Provide the (x, y) coordinate of the cell's center where the given text is located.  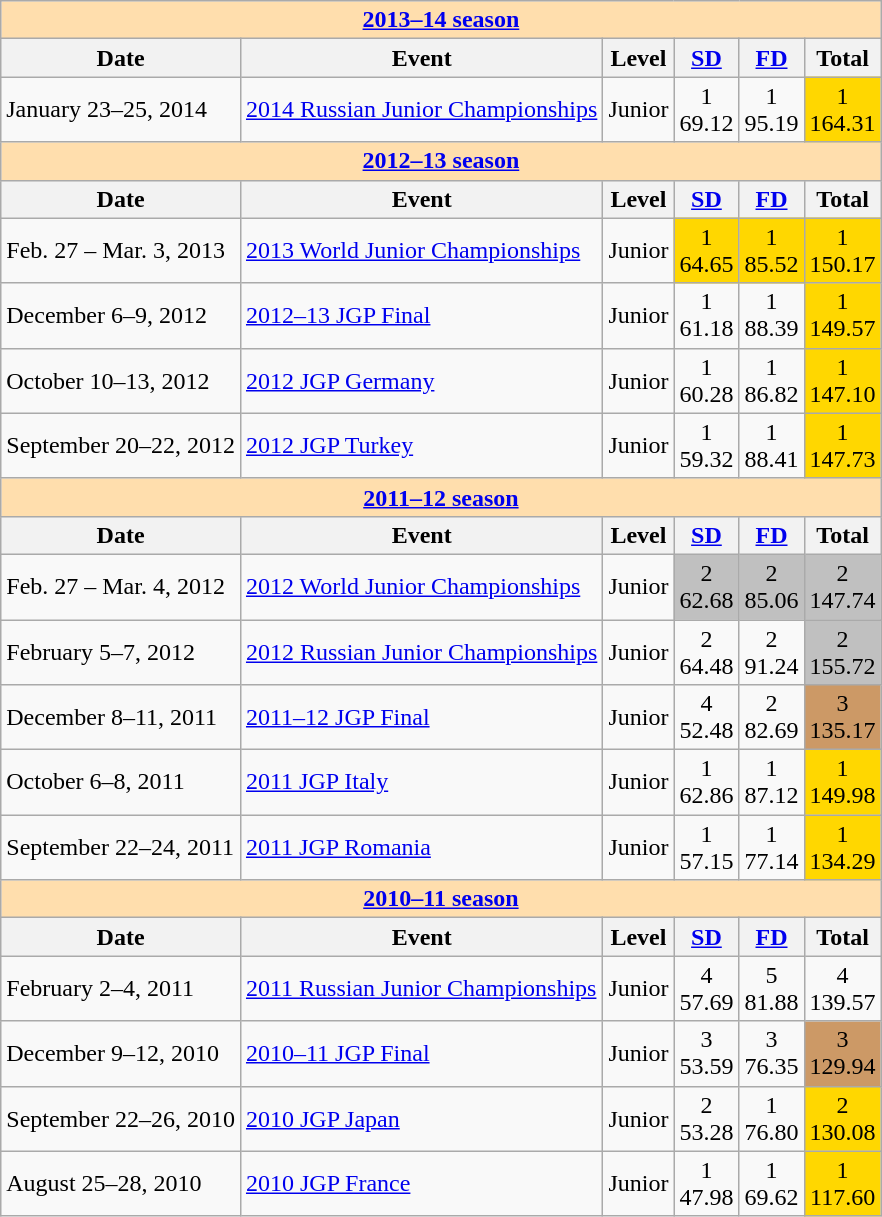
December 9–12, 2010 (121, 1054)
4 139.57 (842, 988)
2011 JGP Romania (421, 848)
1 88.41 (772, 446)
1 62.86 (706, 782)
3 76.35 (772, 1054)
2012 JGP Germany (421, 380)
October 10–13, 2012 (121, 380)
2010–11 JGP Final (421, 1054)
1 147.73 (842, 446)
2 130.08 (842, 1118)
3 53.59 (706, 1054)
September 22–24, 2011 (121, 848)
1 57.15 (706, 848)
2014 Russian Junior Championships (421, 110)
2012–13 season (441, 161)
1 59.32 (706, 446)
4 57.69 (706, 988)
1 60.28 (706, 380)
2010–11 season (441, 899)
October 6–8, 2011 (121, 782)
2012 Russian Junior Championships (421, 652)
1 149.98 (842, 782)
2010 JGP France (421, 1184)
2011 Russian Junior Championships (421, 988)
2 91.24 (772, 652)
January 23–25, 2014 (121, 110)
1 88.39 (772, 316)
2011 JGP Italy (421, 782)
1 87.12 (772, 782)
5 81.88 (772, 988)
1 150.17 (842, 250)
2 53.28 (706, 1118)
2 64.48 (706, 652)
3 129.94 (842, 1054)
February 5–7, 2012 (121, 652)
2011–12 JGP Final (421, 718)
September 20–22, 2012 (121, 446)
1 85.52 (772, 250)
September 22–26, 2010 (121, 1118)
1 61.18 (706, 316)
1 134.29 (842, 848)
3 135.17 (842, 718)
2013–14 season (441, 20)
1 47.98 (706, 1184)
1 86.82 (772, 380)
2012 JGP Turkey (421, 446)
2 85.06 (772, 586)
2 82.69 (772, 718)
2012 World Junior Championships (421, 586)
1 149.57 (842, 316)
February 2–4, 2011 (121, 988)
1 64.65 (706, 250)
2 147.74 (842, 586)
2012–13 JGP Final (421, 316)
4 52.48 (706, 718)
1 77.14 (772, 848)
2010 JGP Japan (421, 1118)
August 25–28, 2010 (121, 1184)
December 6–9, 2012 (121, 316)
1 69.62 (772, 1184)
1 117.60 (842, 1184)
1 69.12 (706, 110)
Feb. 27 – Mar. 4, 2012 (121, 586)
Feb. 27 – Mar. 3, 2013 (121, 250)
2011–12 season (441, 497)
2013 World Junior Championships (421, 250)
2 62.68 (706, 586)
1 164.31 (842, 110)
2 155.72 (842, 652)
1 147.10 (842, 380)
1 95.19 (772, 110)
December 8–11, 2011 (121, 718)
1 76.80 (772, 1118)
